Capture the cell that displays the provided text and extract its [X, Y] central coordinate. 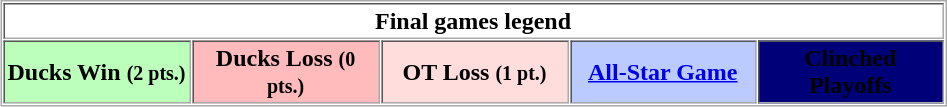
Ducks Loss (0 pts.) [286, 72]
OT Loss (1 pt.) [475, 72]
All-Star Game [663, 72]
Clinched Playoffs [850, 72]
Final games legend [473, 21]
Ducks Win (2 pts.) [97, 72]
